For the text-containing cell, return its midpoint in [X, Y] coordinate format. 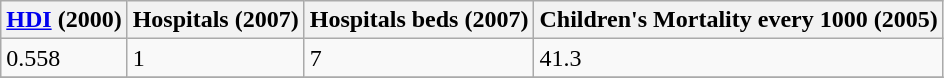
0.558 [64, 58]
7 [419, 58]
Hospitals (2007) [216, 20]
Hospitals beds (2007) [419, 20]
41.3 [738, 58]
1 [216, 58]
HDI (2000) [64, 20]
Children's Mortality every 1000 (2005) [738, 20]
